For the text-containing cell, return its midpoint in (x, y) coordinate format. 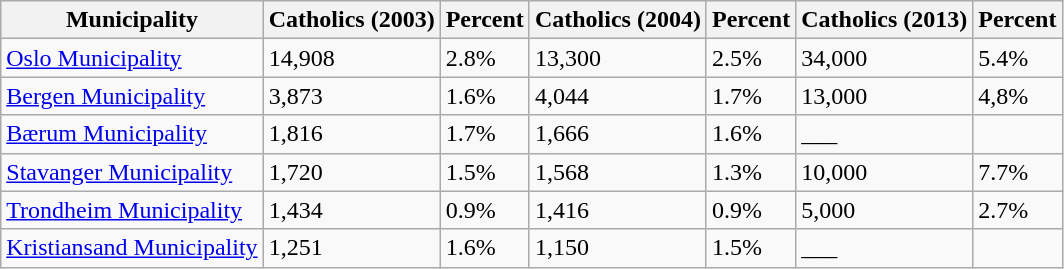
1.3% (750, 172)
1,816 (352, 134)
2.8% (484, 58)
Bergen Municipality (132, 96)
1,720 (352, 172)
3,873 (352, 96)
2.7% (1018, 210)
Catholics (2004) (618, 20)
Stavanger Municipality (132, 172)
13,000 (884, 96)
Municipality (132, 20)
Trondheim Municipality (132, 210)
5,000 (884, 210)
1,568 (618, 172)
Bærum Municipality (132, 134)
14,908 (352, 58)
4,8% (1018, 96)
Catholics (2003) (352, 20)
34,000 (884, 58)
1,416 (618, 210)
1,150 (618, 248)
1,666 (618, 134)
Oslo Municipality (132, 58)
13,300 (618, 58)
2.5% (750, 58)
5.4% (1018, 58)
1,251 (352, 248)
4,044 (618, 96)
7.7% (1018, 172)
Catholics (2013) (884, 20)
1,434 (352, 210)
Kristiansand Municipality (132, 248)
10,000 (884, 172)
